Identify which cell holds the provided text, then report its [x, y] central coordinate. 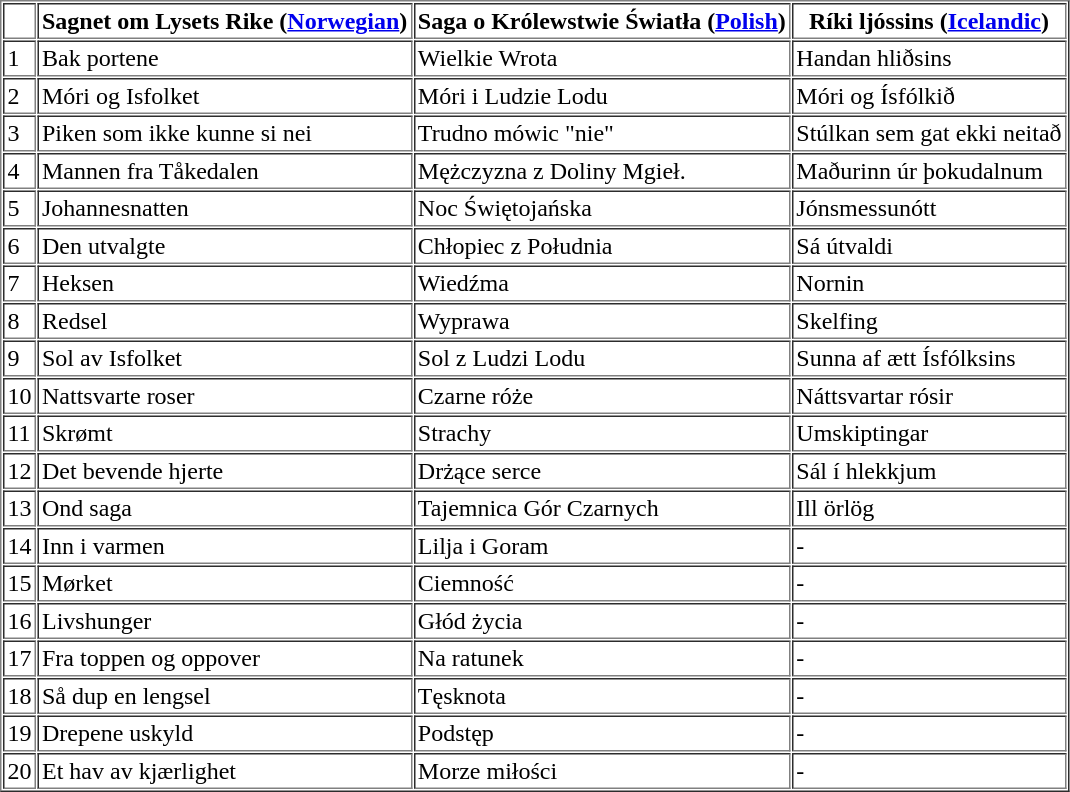
7 [20, 284]
10 [20, 396]
Heksen [225, 284]
Móri i Ludzie Lodu [602, 96]
18 [20, 696]
Saga o Królewstwie Światła (Polish) [602, 21]
2 [20, 96]
5 [20, 208]
Sunna af ætt Ísfólksins [929, 358]
Et hav av kjærlighet [225, 771]
4 [20, 171]
Sol av Isfolket [225, 358]
Johannesnatten [225, 208]
Wiedźma [602, 284]
9 [20, 358]
12 [20, 471]
Noc Świętojańska [602, 208]
Lilja i Goram [602, 546]
Sá útvaldi [929, 246]
1 [20, 58]
Livshunger [225, 621]
Ríki ljóssins (Icelandic) [929, 21]
Umskiptingar [929, 434]
Sagnet om Lysets Rike (Norwegian) [225, 21]
Redsel [225, 321]
6 [20, 246]
14 [20, 546]
11 [20, 434]
Jónsmessunótt [929, 208]
Mannen fra Tåkedalen [225, 171]
19 [20, 734]
Drepene uskyld [225, 734]
Mørket [225, 584]
Na ratunek [602, 658]
Móri og Ísfólkið [929, 96]
Wielkie Wrota [602, 58]
16 [20, 621]
Skrømt [225, 434]
Skelfing [929, 321]
Maðurinn úr þokudalnum [929, 171]
Ill örlög [929, 508]
Móri og Isfolket [225, 96]
Podstęp [602, 734]
Nattsvarte roser [225, 396]
Sol z Ludzi Lodu [602, 358]
Så dup en lengsel [225, 696]
Drżące serce [602, 471]
Fra toppen og oppover [225, 658]
Bak portene [225, 58]
Ond saga [225, 508]
Nornin [929, 284]
20 [20, 771]
Czarne róże [602, 396]
Wyprawa [602, 321]
Głód życia [602, 621]
15 [20, 584]
3 [20, 134]
Ciemność [602, 584]
Mężczyzna z Doliny Mgieł. [602, 171]
13 [20, 508]
Náttsvartar rósir [929, 396]
Stúlkan sem gat ekki neitað [929, 134]
Den utvalgte [225, 246]
Piken som ikke kunne si nei [225, 134]
Morze miłości [602, 771]
Tęsknota [602, 696]
Strachy [602, 434]
Trudno mówic "nie" [602, 134]
Inn i varmen [225, 546]
Handan hliðsins [929, 58]
Tajemnica Gór Czarnych [602, 508]
Sál í hlekkjum [929, 471]
17 [20, 658]
Det bevende hjerte [225, 471]
8 [20, 321]
Chłopiec z Południa [602, 246]
